From the cell containing the given text, extract its center point as (x, y) coordinate. 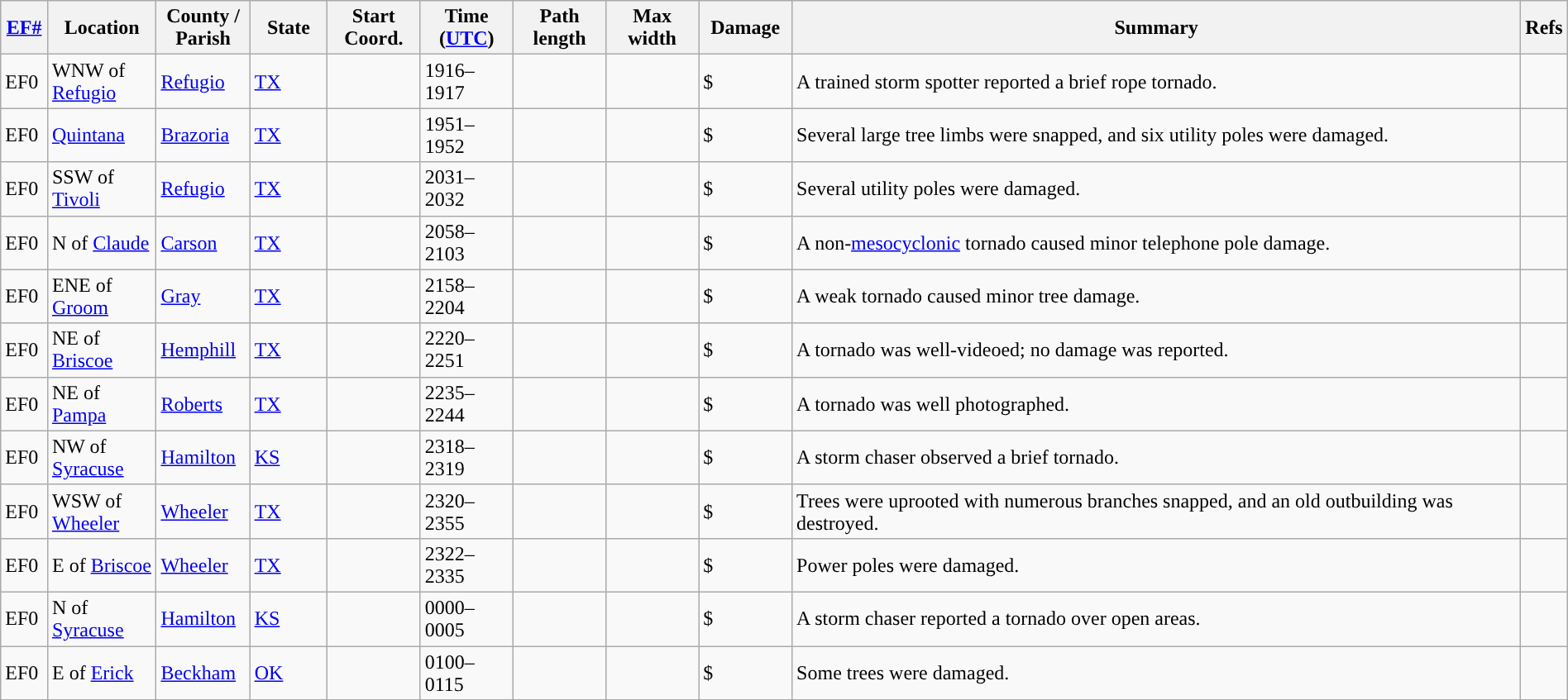
2220–2251 (466, 350)
ENE of Groom (101, 296)
2031–2032 (466, 188)
Power poles were damaged. (1156, 565)
Several utility poles were damaged. (1156, 188)
Location (101, 28)
A trained storm spotter reported a brief rope tornado. (1156, 81)
Roberts (203, 403)
WSW of Wheeler (101, 511)
SSW of Tivoli (101, 188)
2318–2319 (466, 458)
N of Claude (101, 243)
A storm chaser observed a brief tornado. (1156, 458)
NW of Syracuse (101, 458)
State (289, 28)
Hemphill (203, 350)
Carson (203, 243)
Trees were uprooted with numerous branches snapped, and an old outbuilding was destroyed. (1156, 511)
0100–0115 (466, 673)
A tornado was well-videoed; no damage was reported. (1156, 350)
2320–2355 (466, 511)
2058–2103 (466, 243)
0000–0005 (466, 618)
2158–2204 (466, 296)
2235–2244 (466, 403)
Gray (203, 296)
E of Erick (101, 673)
County / Parish (203, 28)
Beckham (203, 673)
A tornado was well photographed. (1156, 403)
N of Syracuse (101, 618)
Summary (1156, 28)
Quintana (101, 136)
Several large tree limbs were snapped, and six utility poles were damaged. (1156, 136)
1951–1952 (466, 136)
Refs (1544, 28)
OK (289, 673)
2322–2335 (466, 565)
Time (UTC) (466, 28)
A weak tornado caused minor tree damage. (1156, 296)
Brazoria (203, 136)
Start Coord. (374, 28)
WNW of Refugio (101, 81)
Max width (653, 28)
A storm chaser reported a tornado over open areas. (1156, 618)
Damage (746, 28)
Some trees were damaged. (1156, 673)
NE of Briscoe (101, 350)
Path length (559, 28)
NE of Pampa (101, 403)
E of Briscoe (101, 565)
EF# (25, 28)
A non-mesocyclonic tornado caused minor telephone pole damage. (1156, 243)
1916–1917 (466, 81)
